Return the [x, y] coordinate for the center point of the cell that contains the specified text.  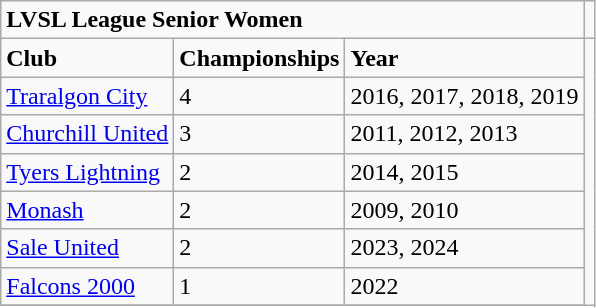
Tyers Lightning [88, 172]
Traralgon City [88, 96]
Monash [88, 210]
Year [464, 58]
Sale United [88, 248]
3 [260, 134]
Churchill United [88, 134]
Club [88, 58]
2011, 2012, 2013 [464, 134]
2014, 2015 [464, 172]
Falcons 2000 [88, 286]
Championships [260, 58]
1 [260, 286]
2022 [464, 286]
2023, 2024 [464, 248]
2016, 2017, 2018, 2019 [464, 96]
2009, 2010 [464, 210]
LVSL League Senior Women [292, 20]
4 [260, 96]
